Pinpoint the cell where the given text exists, returning its (x, y) midpoint coordinate. 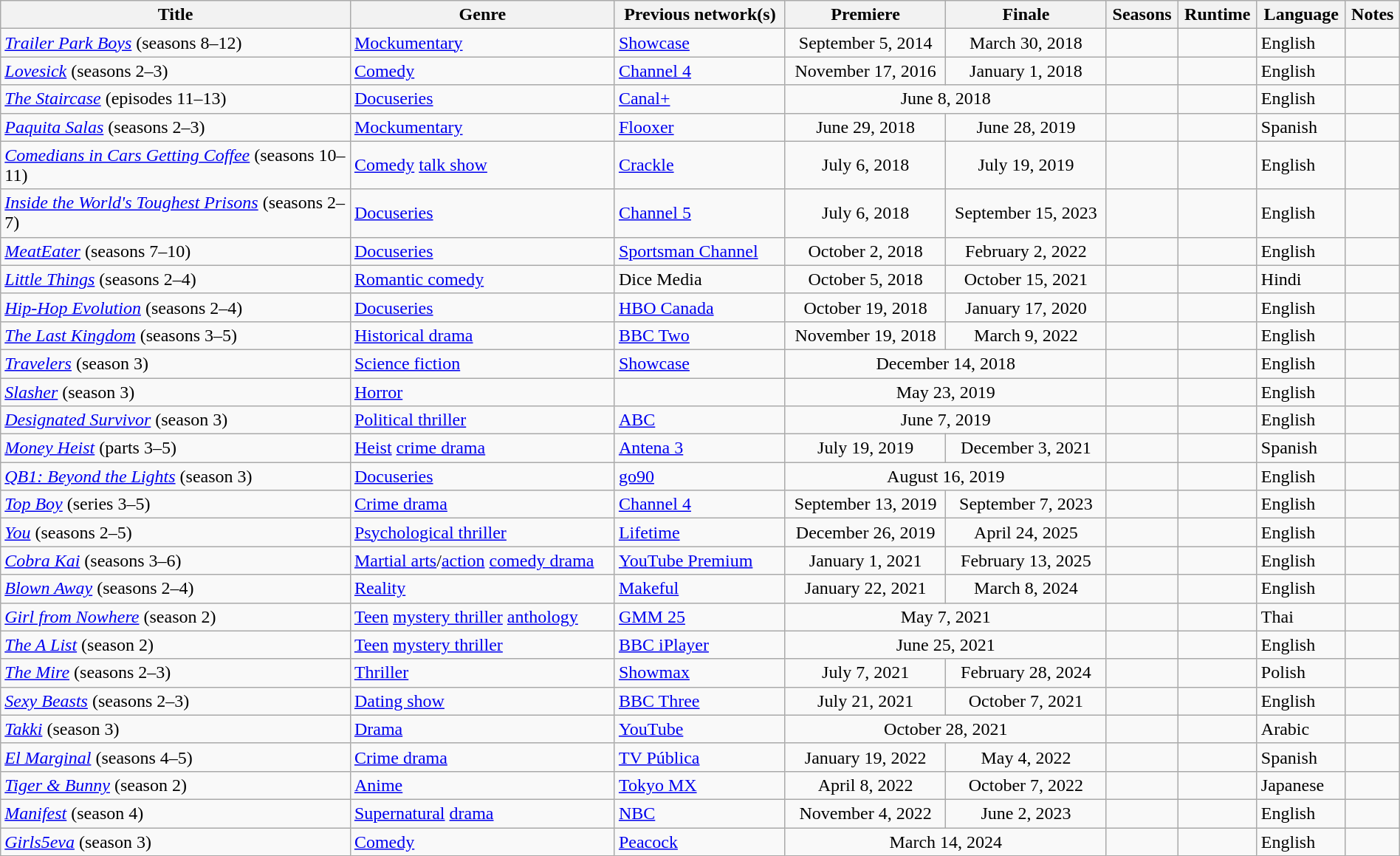
Takki (season 3) (176, 729)
Title (176, 15)
December 26, 2019 (865, 533)
Finale (1026, 15)
December 14, 2018 (945, 363)
Channel 5 (700, 213)
Peacock (700, 841)
Trailer Park Boys (seasons 8–12) (176, 43)
Genre (482, 15)
Sexy Beasts (seasons 2–3) (176, 701)
October 7, 2021 (1026, 701)
Tiger & Bunny (season 2) (176, 785)
Thriller (482, 673)
Sportsman Channel (700, 251)
Drama (482, 729)
YouTube Premium (700, 561)
November 17, 2016 (865, 71)
You (seasons 2–5) (176, 533)
September 13, 2019 (865, 504)
Blown Away (seasons 2–4) (176, 589)
Dating show (482, 701)
Runtime (1217, 15)
June 8, 2018 (945, 99)
Martial arts/action comedy drama (482, 561)
March 8, 2024 (1026, 589)
January 17, 2020 (1026, 307)
May 23, 2019 (945, 392)
go90 (700, 476)
October 28, 2021 (945, 729)
TV Pública (700, 757)
Money Heist (parts 3–5) (176, 448)
January 1, 2021 (865, 561)
Previous network(s) (700, 15)
February 2, 2022 (1026, 251)
Paquita Salas (seasons 2–3) (176, 127)
January 1, 2018 (1026, 71)
July 7, 2021 (865, 673)
October 7, 2022 (1026, 785)
NBC (700, 813)
Historical drama (482, 335)
November 19, 2018 (865, 335)
November 4, 2022 (865, 813)
Supernatural drama (482, 813)
BBC iPlayer (700, 645)
ABC (700, 420)
Cobra Kai (seasons 3–6) (176, 561)
April 8, 2022 (865, 785)
April 24, 2025 (1026, 533)
Antena 3 (700, 448)
The Staircase (episodes 11–13) (176, 99)
GMM 25 (700, 617)
October 2, 2018 (865, 251)
Seasons (1142, 15)
Hindi (1301, 279)
June 28, 2019 (1026, 127)
Hip-Hop Evolution (seasons 2–4) (176, 307)
Language (1301, 15)
May 4, 2022 (1026, 757)
February 28, 2024 (1026, 673)
Top Boy (series 3–5) (176, 504)
The Last Kingdom (seasons 3–5) (176, 335)
June 25, 2021 (945, 645)
Canal+ (700, 99)
Designated Survivor (season 3) (176, 420)
Horror (482, 392)
March 30, 2018 (1026, 43)
The A List (season 2) (176, 645)
Psychological thriller (482, 533)
MeatEater (seasons 7–10) (176, 251)
March 9, 2022 (1026, 335)
Lovesick (seasons 2–3) (176, 71)
Japanese (1301, 785)
Teen mystery thriller anthology (482, 617)
Crackle (700, 165)
Makeful (700, 589)
Girls5eva (season 3) (176, 841)
October 5, 2018 (865, 279)
Tokyo MX (700, 785)
June 2, 2023 (1026, 813)
Notes (1372, 15)
BBC Three (700, 701)
Science fiction (482, 363)
August 16, 2019 (945, 476)
Lifetime (700, 533)
BBC Two (700, 335)
October 19, 2018 (865, 307)
HBO Canada (700, 307)
The Mire (seasons 2–3) (176, 673)
Teen mystery thriller (482, 645)
Inside the World's Toughest Prisons (seasons 2–7) (176, 213)
YouTube (700, 729)
Girl from Nowhere (season 2) (176, 617)
Comedy talk show (482, 165)
Premiere (865, 15)
Reality (482, 589)
Political thriller (482, 420)
March 14, 2024 (945, 841)
December 3, 2021 (1026, 448)
Comedians in Cars Getting Coffee (seasons 10–11) (176, 165)
Heist crime drama (482, 448)
June 7, 2019 (945, 420)
Slasher (season 3) (176, 392)
QB1: Beyond the Lights (season 3) (176, 476)
September 7, 2023 (1026, 504)
Showmax (700, 673)
Anime (482, 785)
El Marginal (seasons 4–5) (176, 757)
July 21, 2021 (865, 701)
May 7, 2021 (945, 617)
Polish (1301, 673)
September 5, 2014 (865, 43)
Flooxer (700, 127)
Dice Media (700, 279)
Thai (1301, 617)
June 29, 2018 (865, 127)
January 22, 2021 (865, 589)
February 13, 2025 (1026, 561)
October 15, 2021 (1026, 279)
Manifest (season 4) (176, 813)
January 19, 2022 (865, 757)
Little Things (seasons 2–4) (176, 279)
Travelers (season 3) (176, 363)
Arabic (1301, 729)
Romantic comedy (482, 279)
September 15, 2023 (1026, 213)
